Return the (x, y) coordinate for the center point of the cell that contains the specified text.  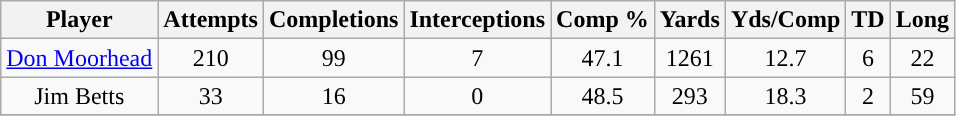
Comp % (603, 20)
0 (478, 96)
99 (333, 58)
47.1 (603, 58)
Jim Betts (80, 96)
293 (690, 96)
210 (211, 58)
Interceptions (478, 20)
7 (478, 58)
Long (922, 20)
6 (868, 58)
33 (211, 96)
Player (80, 20)
Don Moorhead (80, 58)
TD (868, 20)
12.7 (785, 58)
48.5 (603, 96)
16 (333, 96)
1261 (690, 58)
Yards (690, 20)
18.3 (785, 96)
59 (922, 96)
Attempts (211, 20)
22 (922, 58)
2 (868, 96)
Completions (333, 20)
Yds/Comp (785, 20)
